Output the (X, Y) coordinate of the center of the cell containing the given text.  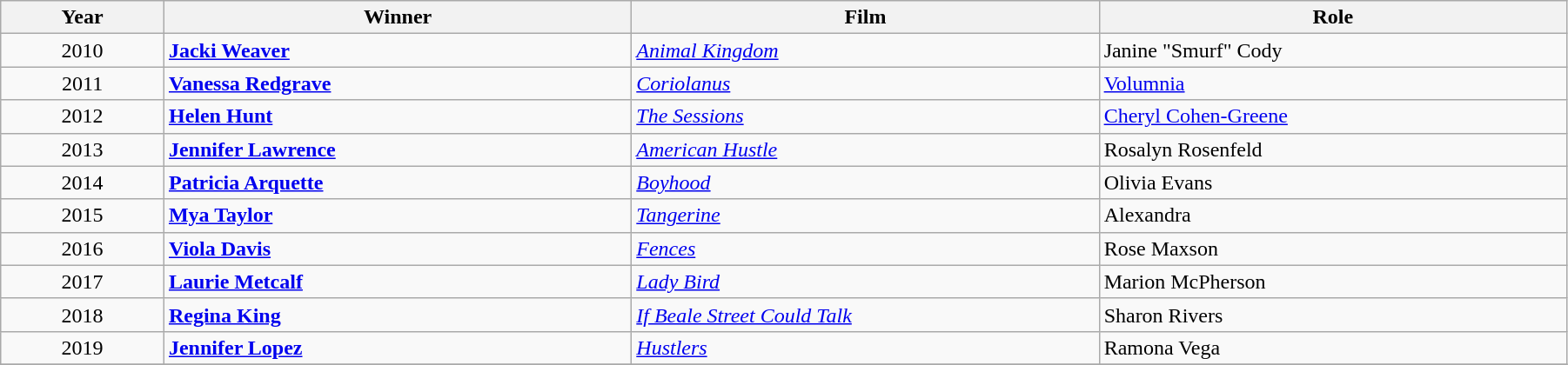
If Beale Street Could Talk (865, 315)
Alexandra (1333, 216)
Sharon Rivers (1333, 315)
Winner (397, 17)
Helen Hunt (397, 116)
Jennifer Lopez (397, 348)
Animal Kingdom (865, 50)
Rose Maxson (1333, 249)
Vanessa Redgrave (397, 83)
Laurie Metcalf (397, 282)
Volumnia (1333, 83)
2015 (83, 216)
2016 (83, 249)
2019 (83, 348)
Fences (865, 249)
2010 (83, 50)
Cheryl Cohen-Greene (1333, 116)
Lady Bird (865, 282)
Regina King (397, 315)
2011 (83, 83)
Rosalyn Rosenfeld (1333, 149)
2013 (83, 149)
Hustlers (865, 348)
Jacki Weaver (397, 50)
Marion McPherson (1333, 282)
2017 (83, 282)
Mya Taylor (397, 216)
2014 (83, 182)
Patricia Arquette (397, 182)
2018 (83, 315)
2012 (83, 116)
Tangerine (865, 216)
Ramona Vega (1333, 348)
The Sessions (865, 116)
Role (1333, 17)
Coriolanus (865, 83)
Boyhood (865, 182)
Year (83, 17)
Viola Davis (397, 249)
Janine "Smurf" Cody (1333, 50)
American Hustle (865, 149)
Jennifer Lawrence (397, 149)
Film (865, 17)
Olivia Evans (1333, 182)
